Find where the given text appears and provide that cell's center as (x, y) coordinate. 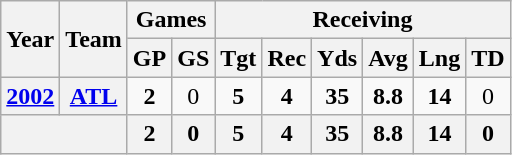
GS (194, 58)
GP (149, 58)
TD (488, 58)
Yds (338, 58)
Receiving (362, 20)
Avg (388, 58)
2002 (30, 96)
Tgt (238, 58)
Team (94, 39)
Lng (439, 58)
Games (170, 20)
Year (30, 39)
ATL (94, 96)
Rec (287, 58)
